Find where the given text appears and provide that cell's center as [x, y] coordinate. 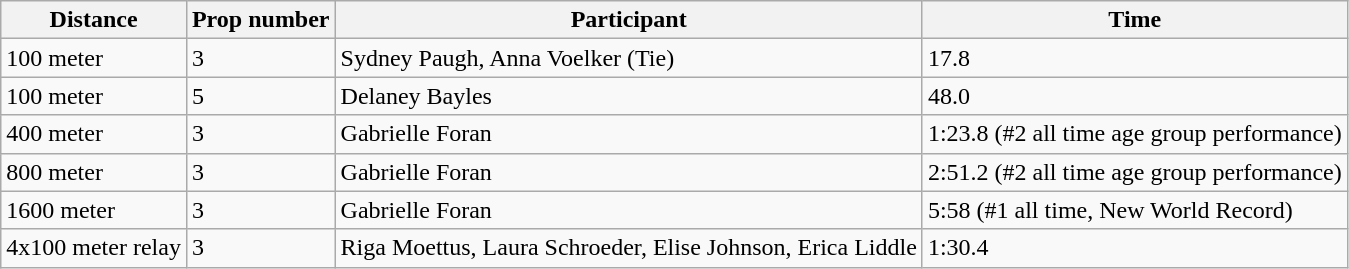
Participant [628, 20]
5 [260, 96]
4x100 meter relay [94, 248]
Sydney Paugh, Anna Voelker (Tie) [628, 58]
Time [1134, 20]
Prop number [260, 20]
Distance [94, 20]
Delaney Bayles [628, 96]
1600 meter [94, 210]
17.8 [1134, 58]
Riga Moettus, Laura Schroeder, Elise Johnson, Erica Liddle [628, 248]
1:30.4 [1134, 248]
48.0 [1134, 96]
2:51.2 (#2 all time age group performance) [1134, 172]
1:23.8 (#2 all time age group performance) [1134, 134]
800 meter [94, 172]
400 meter [94, 134]
5:58 (#1 all time, New World Record) [1134, 210]
